Determine the (x, y) coordinate at the center of the cell enclosing the given text.  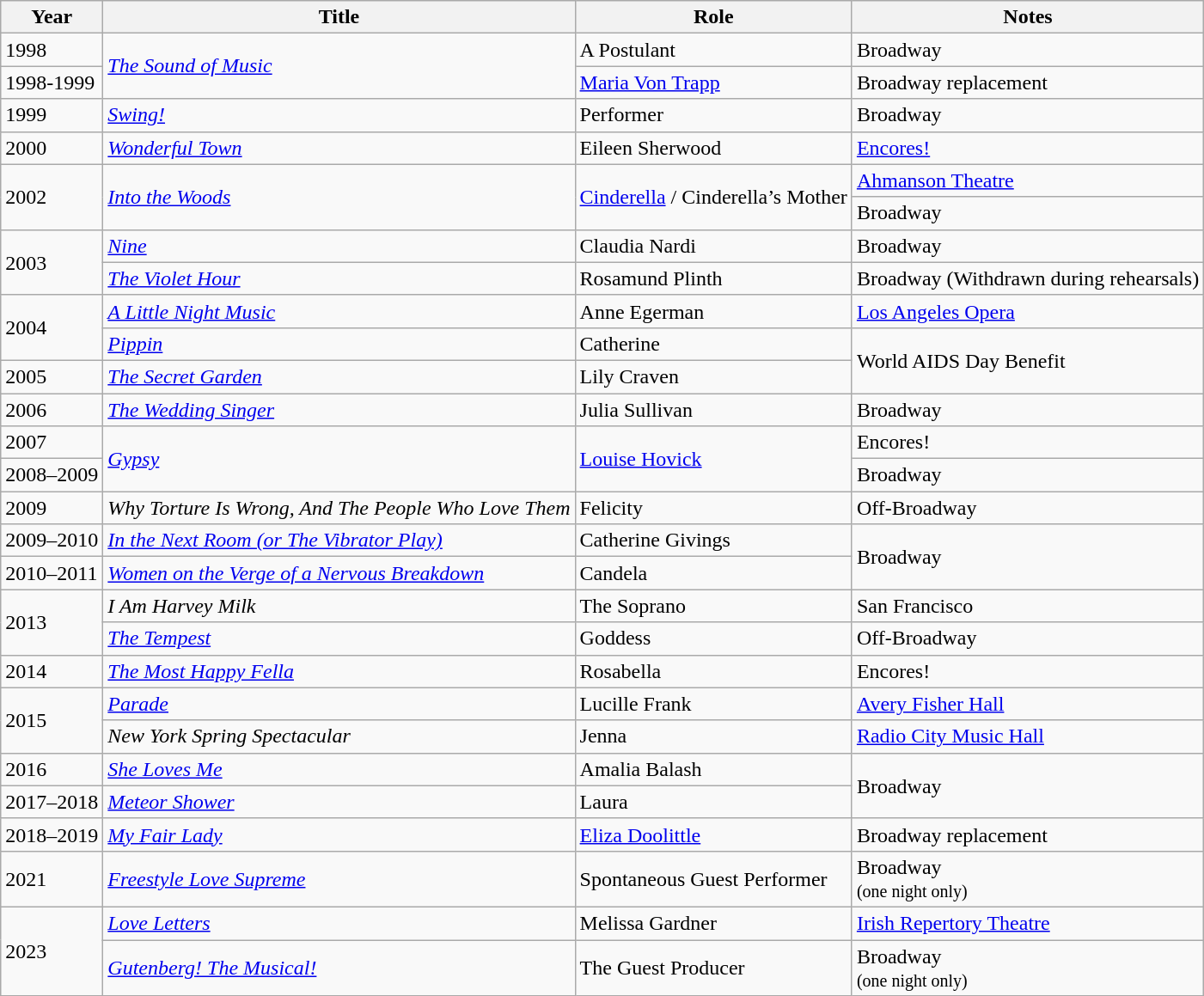
Title (339, 17)
World AIDS Day Benefit (1028, 360)
Claudia Nardi (713, 246)
2017–2018 (52, 802)
I Am Harvey Milk (339, 606)
2009 (52, 508)
2002 (52, 197)
Melissa Gardner (713, 923)
Amalia Balash (713, 769)
Spontaneous Guest Performer (713, 878)
2008–2009 (52, 475)
She Loves Me (339, 769)
1998-1999 (52, 82)
1999 (52, 115)
Eileen Sherwood (713, 148)
The Guest Producer (713, 968)
Radio City Music Hall (1028, 736)
Into the Woods (339, 197)
Freestyle Love Supreme (339, 878)
2007 (52, 443)
1998 (52, 50)
Nine (339, 246)
The Sound of Music (339, 66)
In the Next Room (or The Vibrator Play) (339, 541)
Eliza Doolittle (713, 834)
Irish Repertory Theatre (1028, 923)
2010–2011 (52, 573)
2021 (52, 878)
The Most Happy Fella (339, 671)
Love Letters (339, 923)
The Soprano (713, 606)
Why Torture Is Wrong, And The People Who Love Them (339, 508)
Catherine (713, 344)
Role (713, 17)
2018–2019 (52, 834)
Gutenberg! The Musical! (339, 968)
New York Spring Spectacular (339, 736)
Avery Fisher Hall (1028, 704)
Swing! (339, 115)
Anne Egerman (713, 311)
The Tempest (339, 639)
Rosabella (713, 671)
Goddess (713, 639)
Broadway (Withdrawn during rehearsals) (1028, 278)
2000 (52, 148)
Parade (339, 704)
2016 (52, 769)
Ahmanson Theatre (1028, 180)
Lily Craven (713, 376)
Rosamund Plinth (713, 278)
Wonderful Town (339, 148)
2009–2010 (52, 541)
Jenna (713, 736)
Notes (1028, 17)
Year (52, 17)
2014 (52, 671)
Lucille Frank (713, 704)
Julia Sullivan (713, 410)
Cinderella / Cinderella’s Mother (713, 197)
2023 (52, 950)
Louise Hovick (713, 459)
The Violet Hour (339, 278)
Maria Von Trapp (713, 82)
Laura (713, 802)
2005 (52, 376)
San Francisco (1028, 606)
The Wedding Singer (339, 410)
2015 (52, 720)
A Postulant (713, 50)
2006 (52, 410)
Los Angeles Opera (1028, 311)
Pippin (339, 344)
Catherine Givings (713, 541)
Meteor Shower (339, 802)
2004 (52, 327)
2013 (52, 622)
Women on the Verge of a Nervous Breakdown (339, 573)
The Secret Garden (339, 376)
Gypsy (339, 459)
My Fair Lady (339, 834)
2003 (52, 262)
Felicity (713, 508)
Performer (713, 115)
A Little Night Music (339, 311)
Candela (713, 573)
